Output the (X, Y) coordinate of the center of the cell containing the given text.  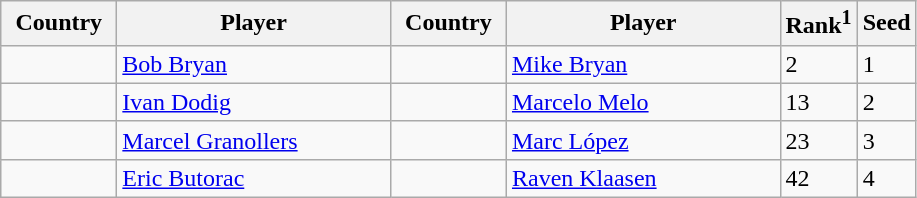
Marc López (643, 140)
4 (886, 178)
Bob Bryan (254, 64)
Seed (886, 24)
Raven Klaasen (643, 178)
Mike Bryan (643, 64)
Ivan Dodig (254, 102)
13 (818, 102)
Rank1 (818, 24)
Eric Butorac (254, 178)
3 (886, 140)
Marcelo Melo (643, 102)
23 (818, 140)
Marcel Granollers (254, 140)
1 (886, 64)
42 (818, 178)
